Capture the cell that displays the provided text and extract its (x, y) central coordinate. 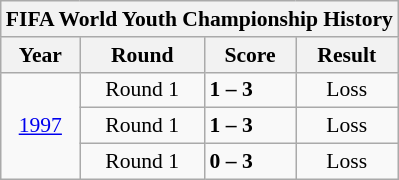
FIFA World Youth Championship History (200, 19)
Round (142, 55)
1997 (40, 126)
Result (347, 55)
0 – 3 (250, 162)
Score (250, 55)
Year (40, 55)
